From the cell containing the given text, extract its center point as (x, y) coordinate. 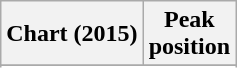
Chart (2015) (72, 34)
Peak position (189, 34)
